Return (X, Y) of the center of cell containing provided text 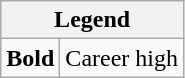
Bold (30, 58)
Legend (92, 20)
Career high (122, 58)
